For the text-containing cell, return its midpoint in (x, y) coordinate format. 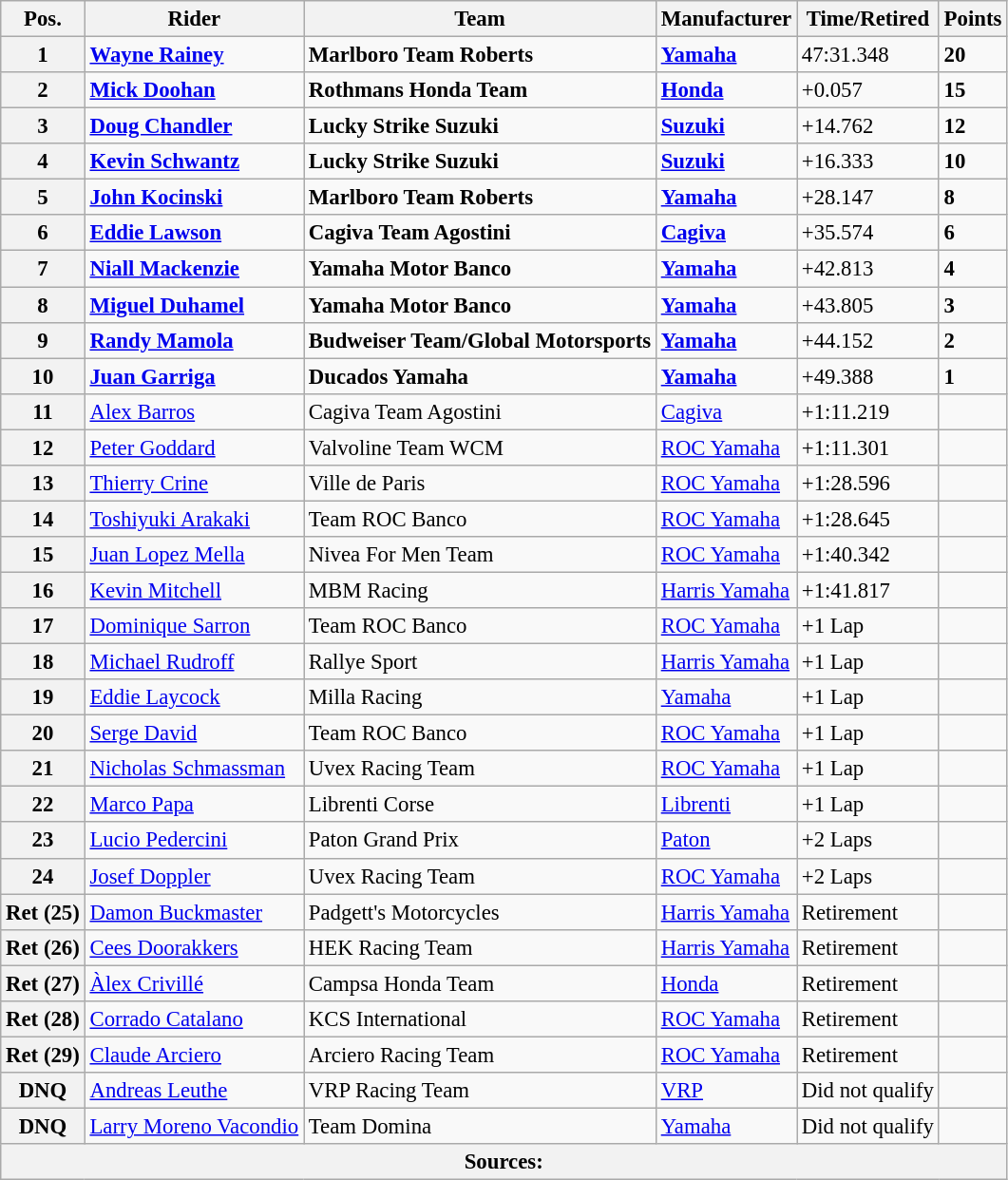
13 (43, 484)
+42.813 (867, 269)
+1:41.817 (867, 590)
Niall Mackenzie (194, 269)
Alex Barros (194, 411)
KCS International (481, 1019)
Nicholas Schmassman (194, 769)
9 (43, 340)
Serge David (194, 733)
Kevin Mitchell (194, 590)
VRP (726, 1091)
MBM Racing (481, 590)
+44.152 (867, 340)
Team Domina (481, 1126)
5 (43, 198)
Budweiser Team/Global Motorsports (481, 340)
Lucio Pedercini (194, 841)
Larry Moreno Vacondio (194, 1126)
Marco Papa (194, 805)
Andreas Leuthe (194, 1091)
VRP Racing Team (481, 1091)
18 (43, 662)
Ret (28) (43, 1019)
Ret (27) (43, 983)
Dominique Sarron (194, 626)
Ret (29) (43, 1055)
Corrado Catalano (194, 1019)
Ville de Paris (481, 484)
Miguel Duhamel (194, 305)
+35.574 (867, 233)
Thierry Crine (194, 484)
Toshiyuki Arakaki (194, 519)
Paton (726, 841)
Ducados Yamaha (481, 376)
Arciero Racing Team (481, 1055)
Randy Mamola (194, 340)
Padgett's Motorcycles (481, 912)
+1:40.342 (867, 555)
Peter Goddard (194, 447)
+1:28.596 (867, 484)
Ret (26) (43, 947)
22 (43, 805)
Doug Chandler (194, 126)
Campsa Honda Team (481, 983)
+28.147 (867, 198)
+1:11.219 (867, 411)
Valvoline Team WCM (481, 447)
23 (43, 841)
Juan Garriga (194, 376)
14 (43, 519)
Wayne Rainey (194, 55)
Rothmans Honda Team (481, 90)
Cees Doorakkers (194, 947)
Points (973, 19)
21 (43, 769)
24 (43, 876)
Paton Grand Prix (481, 841)
Librenti Corse (481, 805)
Time/Retired (867, 19)
Ret (25) (43, 912)
Librenti (726, 805)
7 (43, 269)
Milla Racing (481, 697)
47:31.348 (867, 55)
+43.805 (867, 305)
+14.762 (867, 126)
16 (43, 590)
+1:28.645 (867, 519)
+0.057 (867, 90)
+1:11.301 (867, 447)
Rallye Sport (481, 662)
Àlex Crivillé (194, 983)
Rider (194, 19)
+49.388 (867, 376)
Mick Doohan (194, 90)
Josef Doppler (194, 876)
17 (43, 626)
Juan Lopez Mella (194, 555)
Eddie Lawson (194, 233)
Nivea For Men Team (481, 555)
Eddie Laycock (194, 697)
+16.333 (867, 162)
11 (43, 411)
John Kocinski (194, 198)
Michael Rudroff (194, 662)
Damon Buckmaster (194, 912)
Team (481, 19)
Pos. (43, 19)
Claude Arciero (194, 1055)
HEK Racing Team (481, 947)
Kevin Schwantz (194, 162)
Manufacturer (726, 19)
Sources: (504, 1162)
19 (43, 697)
